Extract the [x, y] coordinate from the center of the cell holding the provided text.  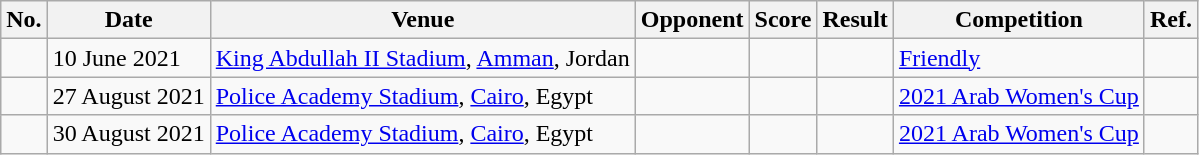
Ref. [1170, 20]
Friendly [1018, 58]
No. [24, 20]
Opponent [692, 20]
10 June 2021 [128, 58]
Result [855, 20]
Venue [422, 20]
Competition [1018, 20]
27 August 2021 [128, 96]
30 August 2021 [128, 134]
Score [783, 20]
King Abdullah II Stadium, Amman, Jordan [422, 58]
Date [128, 20]
